Output the [x, y] coordinate of the center of the cell containing the given text.  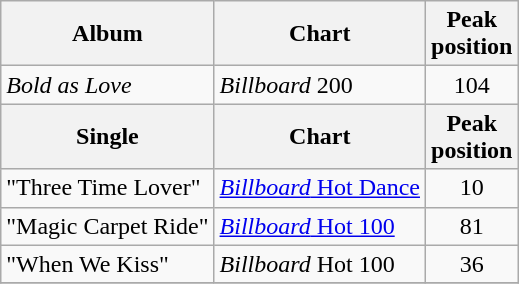
104 [472, 85]
10 [472, 188]
"Magic Carpet Ride" [108, 226]
Bold as Love [108, 85]
36 [472, 264]
Single [108, 136]
"Three Time Lover" [108, 188]
Album [108, 34]
81 [472, 226]
Billboard 200 [320, 85]
"When We Kiss" [108, 264]
Billboard Hot Dance [320, 188]
